Provide the (X, Y) coordinate of the cell's center where the given text is located.  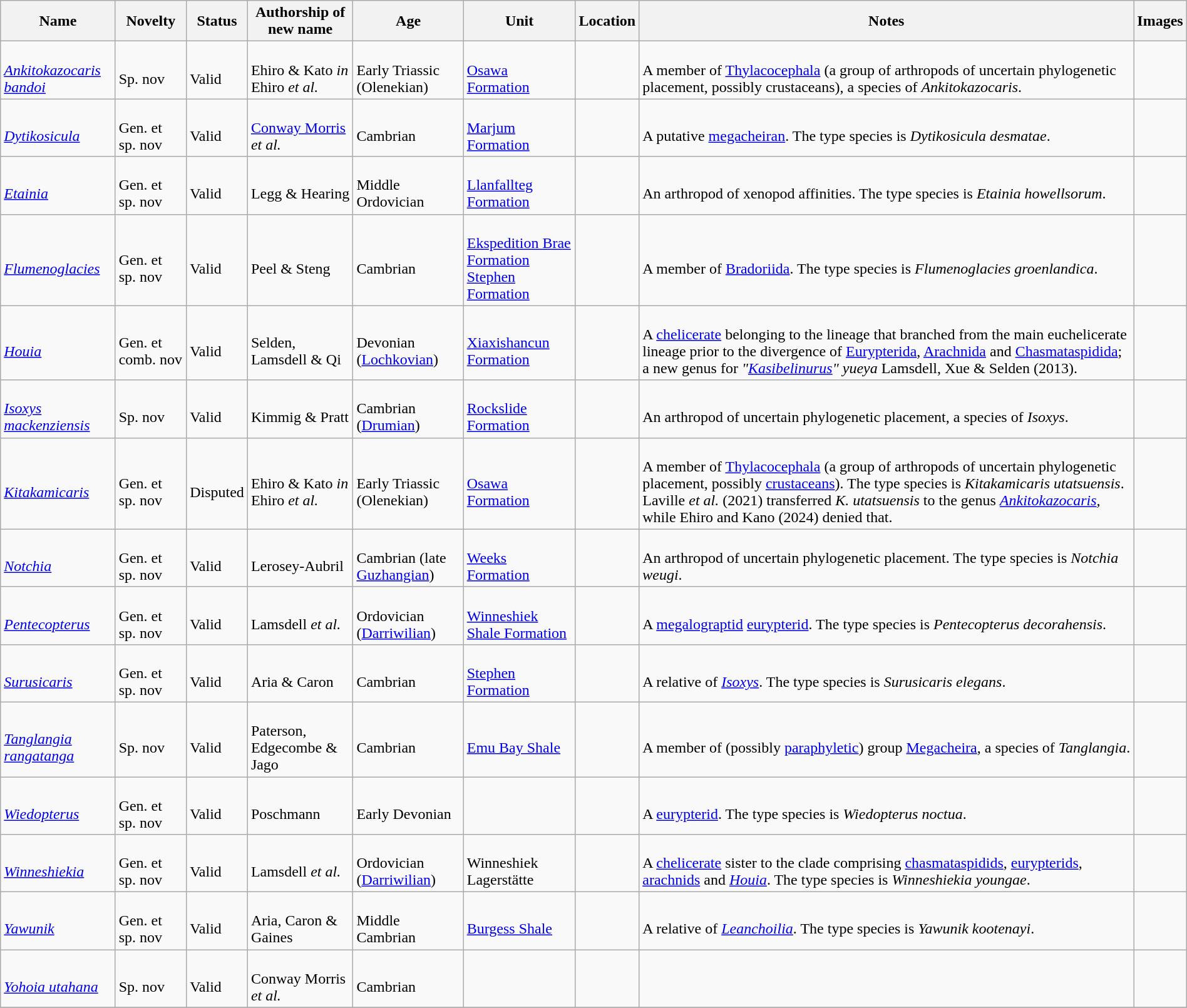
Yohoia utahana (58, 979)
Stephen Formation (520, 673)
Wiedopterus (58, 805)
A eurypterid. The type species is Wiedopterus noctua. (886, 805)
Houia (58, 343)
Llanfallteg Formation (520, 185)
Lerosey-Aubril (301, 558)
Winneshiek Shale Formation (520, 615)
Selden, Lamsdell & Qi (301, 343)
Early Devonian (408, 805)
Kimmig & Pratt (301, 409)
Etainia (58, 185)
Name (58, 21)
Burgess Shale (520, 921)
Age (408, 21)
A member of (possibly paraphyletic) group Megacheira, a species of Tanglangia. (886, 739)
Cambrian (Drumian) (408, 409)
A relative of Isoxys. The type species is Surusicaris elegans. (886, 673)
Disputed (217, 483)
Weeks Formation (520, 558)
Poschmann (301, 805)
A chelicerate sister to the clade comprising chasmataspidids, eurypterids, arachnids and Houia. The type species is Winneshiekia youngae. (886, 863)
Rockslide Formation (520, 409)
Unit (520, 21)
Kitakamicaris (58, 483)
Dytikosicula (58, 128)
A relative of Leanchoilia. The type species is Yawunik kootenayi. (886, 921)
Flumenoglacies (58, 260)
Cambrian (late Guzhangian) (408, 558)
Emu Bay Shale (520, 739)
Aria, Caron & Gaines (301, 921)
Isoxys mackenziensis (58, 409)
Surusicaris (58, 673)
Xiaxishancun Formation (520, 343)
Notes (886, 21)
An arthropod of uncertain phylogenetic placement. The type species is Notchia weugi. (886, 558)
Middle Cambrian (408, 921)
Legg & Hearing (301, 185)
A member of Bradoriida. The type species is Flumenoglacies groenlandica. (886, 260)
Novelty (151, 21)
Paterson, Edgecombe & Jago (301, 739)
Notchia (58, 558)
Aria & Caron (301, 673)
Pentecopterus (58, 615)
Gen. et comb. nov (151, 343)
An arthropod of xenopod affinities. The type species is Etainia howellsorum. (886, 185)
Ankitokazocaris bandoi (58, 70)
Images (1160, 21)
Winneshiekia (58, 863)
Location (607, 21)
Peel & Steng (301, 260)
Yawunik (58, 921)
Winneshiek Lagerstätte (520, 863)
Ekspedition Brae Formation Stephen Formation (520, 260)
Status (217, 21)
A putative megacheiran. The type species is Dytikosicula desmatae. (886, 128)
A member of Thylacocephala (a group of arthropods of uncertain phylogenetic placement, possibly crustaceans), a species of Ankitokazocaris. (886, 70)
A megalograptid eurypterid. The type species is Pentecopterus decorahensis. (886, 615)
An arthropod of uncertain phylogenetic placement, a species of Isoxys. (886, 409)
Middle Ordovician (408, 185)
Marjum Formation (520, 128)
Tanglangia rangatanga (58, 739)
Authorship of new name (301, 21)
Devonian (Lochkovian) (408, 343)
